Return the [X, Y] coordinate for the center point of the cell that contains the specified text.  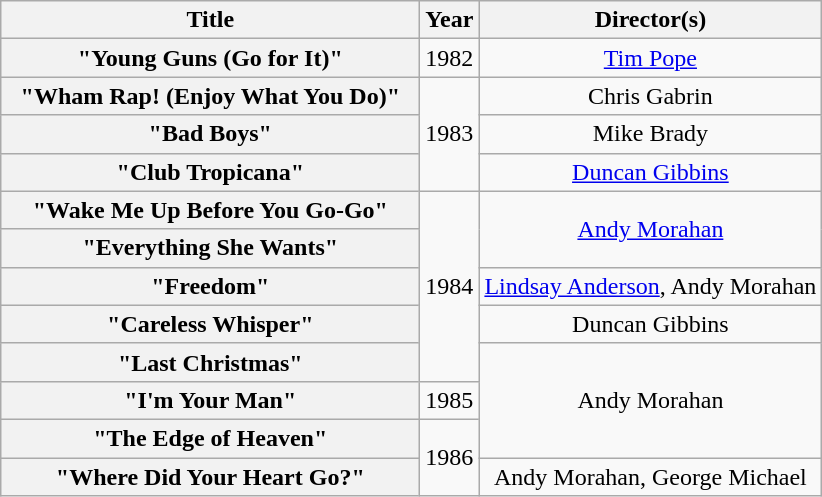
Lindsay Anderson, Andy Morahan [650, 286]
1983 [450, 134]
"Bad Boys" [210, 134]
Title [210, 20]
"The Edge of Heaven" [210, 438]
Andy Morahan, George Michael [650, 477]
Year [450, 20]
"Club Tropicana" [210, 172]
1985 [450, 400]
"Everything She Wants" [210, 248]
1986 [450, 457]
Mike Brady [650, 134]
"Where Did Your Heart Go?" [210, 477]
"Young Guns (Go for It)" [210, 58]
"Wake Me Up Before You Go-Go" [210, 210]
Tim Pope [650, 58]
"Wham Rap! (Enjoy What You Do)" [210, 96]
"Last Christmas" [210, 362]
"Freedom" [210, 286]
1984 [450, 286]
Chris Gabrin [650, 96]
"Careless Whisper" [210, 324]
Director(s) [650, 20]
"I'm Your Man" [210, 400]
1982 [450, 58]
